Capture the cell that displays the provided text and extract its (X, Y) central coordinate. 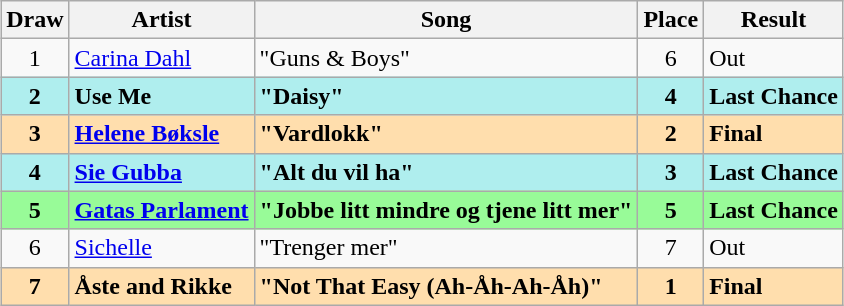
"Guns & Boys" (446, 58)
"Trenger mer" (446, 248)
"Not That Easy (Ah-Åh-Ah-Åh)" (446, 286)
"Vardlokk" (446, 134)
Åste and Rikke (162, 286)
Draw (35, 20)
Place (671, 20)
Artist (162, 20)
"Jobbe litt mindre og tjene litt mer" (446, 210)
Sie Gubba (162, 172)
Carina Dahl (162, 58)
Gatas Parlament (162, 210)
Result (774, 20)
Use Me (162, 96)
Helene Bøksle (162, 134)
"Alt du vil ha" (446, 172)
"Daisy" (446, 96)
Song (446, 20)
Sichelle (162, 248)
